For the text-containing cell, return its midpoint in (x, y) coordinate format. 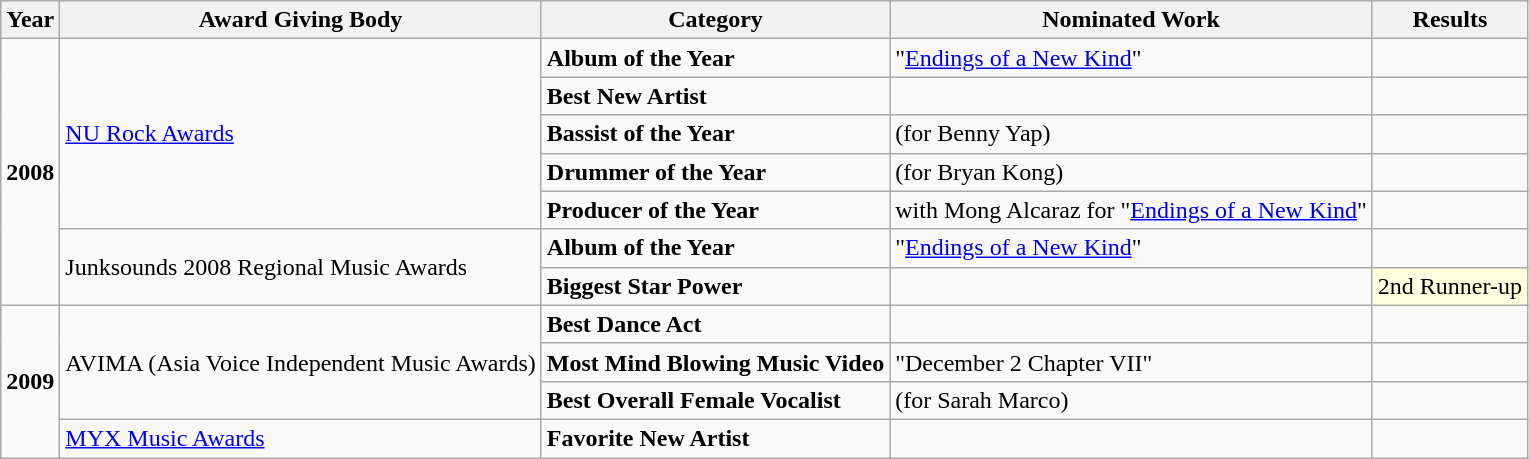
AVIMA (Asia Voice Independent Music Awards) (300, 362)
Best Dance Act (715, 324)
Drummer of the Year (715, 172)
MYX Music Awards (300, 438)
Junksounds 2008 Regional Music Awards (300, 267)
2008 (30, 172)
Best New Artist (715, 96)
"December 2 Chapter VII" (1132, 362)
Most Mind Blowing Music Video (715, 362)
(for Bryan Kong) (1132, 172)
Award Giving Body (300, 20)
Nominated Work (1132, 20)
(for Benny Yap) (1132, 134)
(for Sarah Marco) (1132, 400)
Producer of the Year (715, 210)
with Mong Alcaraz for "Endings of a New Kind" (1132, 210)
2009 (30, 381)
Favorite New Artist (715, 438)
Year (30, 20)
2nd Runner-up (1450, 286)
Results (1450, 20)
NU Rock Awards (300, 134)
Best Overall Female Vocalist (715, 400)
Bassist of the Year (715, 134)
Category (715, 20)
Biggest Star Power (715, 286)
